Scan for the cell matching the given text and deliver its [X, Y] coordinate at center. 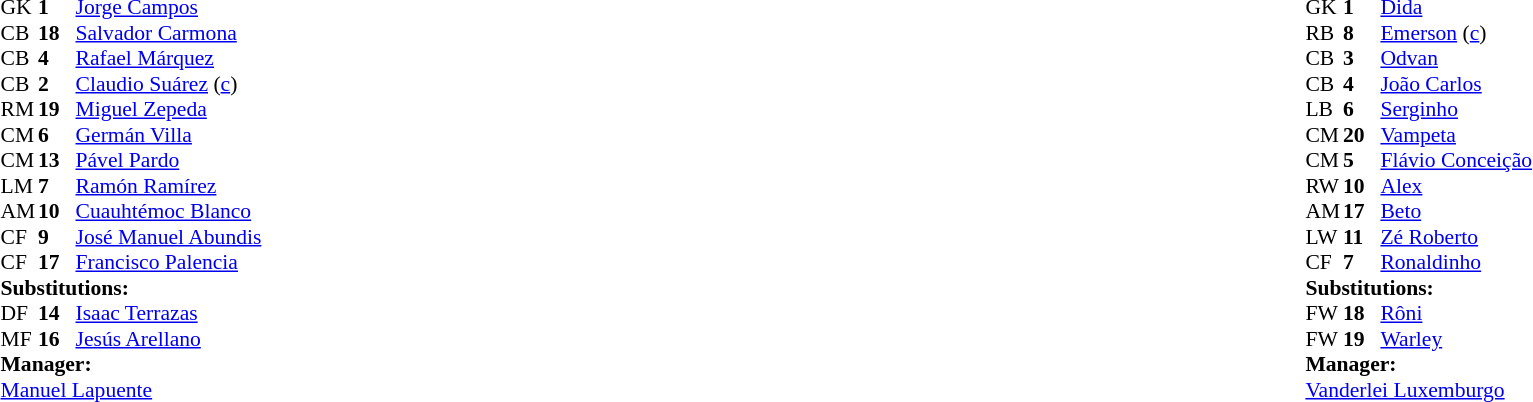
Isaac Terrazas [169, 313]
11 [1362, 237]
8 [1362, 33]
3 [1362, 59]
5 [1362, 161]
Zé Roberto [1456, 237]
Germán Villa [169, 135]
Odvan [1456, 59]
Flávio Conceição [1456, 161]
Emerson (c) [1456, 33]
9 [57, 237]
Salvador Carmona [169, 33]
LW [1324, 237]
Rafael Márquez [169, 59]
Beto [1456, 211]
DF [19, 313]
13 [57, 161]
Serginho [1456, 109]
LM [19, 186]
Vampeta [1456, 135]
Francisco Palencia [169, 263]
Cuauhtémoc Blanco [169, 211]
Rôni [1456, 313]
Jesús Arellano [169, 339]
Ronaldinho [1456, 263]
2 [57, 84]
José Manuel Abundis [169, 237]
Pável Pardo [169, 161]
MF [19, 339]
20 [1362, 135]
16 [57, 339]
Ramón Ramírez [169, 186]
LB [1324, 109]
Claudio Suárez (c) [169, 84]
RM [19, 109]
Alex [1456, 186]
João Carlos [1456, 84]
RB [1324, 33]
RW [1324, 186]
Warley [1456, 339]
14 [57, 313]
Miguel Zepeda [169, 109]
